Scan for the cell matching the given text and deliver its [X, Y] coordinate at center. 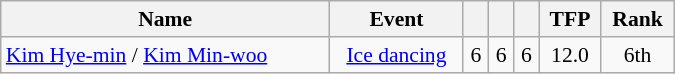
Ice dancing [396, 55]
Name [166, 19]
12.0 [570, 55]
TFP [570, 19]
6th [638, 55]
Rank [638, 19]
Event [396, 19]
Kim Hye-min / Kim Min-woo [166, 55]
